Output the (X, Y) coordinate of the center of the cell containing the given text.  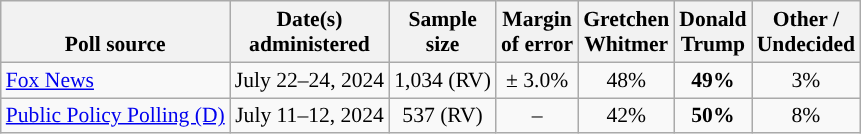
49% (712, 80)
537 (RV) (442, 116)
42% (626, 116)
3% (806, 80)
50% (712, 116)
Other /Undecided (806, 32)
± 3.0% (537, 80)
July 11–12, 2024 (310, 116)
1,034 (RV) (442, 80)
Poll source (116, 32)
DonaldTrump (712, 32)
Fox News (116, 80)
– (537, 116)
Marginof error (537, 32)
July 22–24, 2024 (310, 80)
Date(s)administered (310, 32)
Samplesize (442, 32)
48% (626, 80)
GretchenWhitmer (626, 32)
Public Policy Polling (D) (116, 116)
8% (806, 116)
